Capture the cell that displays the provided text and extract its (X, Y) central coordinate. 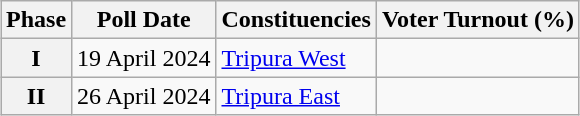
Tripura West (296, 58)
Constituencies (296, 20)
Voter Turnout (%) (478, 20)
26 April 2024 (144, 96)
I (36, 58)
Tripura East (296, 96)
19 April 2024 (144, 58)
II (36, 96)
Phase (36, 20)
Poll Date (144, 20)
